Extract the (X, Y) coordinate from the center of the cell holding the provided text.  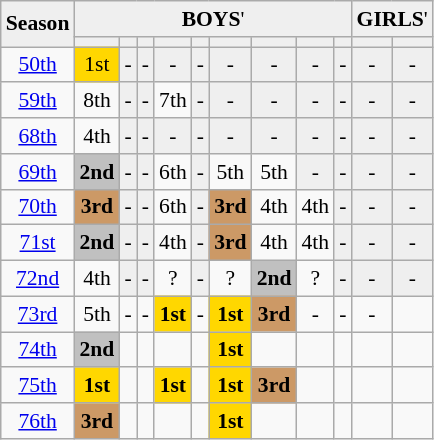
71st (38, 243)
70th (38, 207)
GIRLS' (392, 19)
Season (38, 24)
50th (38, 65)
7th (173, 101)
76th (38, 421)
73rd (38, 314)
74th (38, 350)
59th (38, 101)
BOYS' (212, 19)
68th (38, 136)
69th (38, 172)
75th (38, 386)
72nd (38, 279)
8th (96, 101)
